For the text-containing cell, return its midpoint in (X, Y) coordinate format. 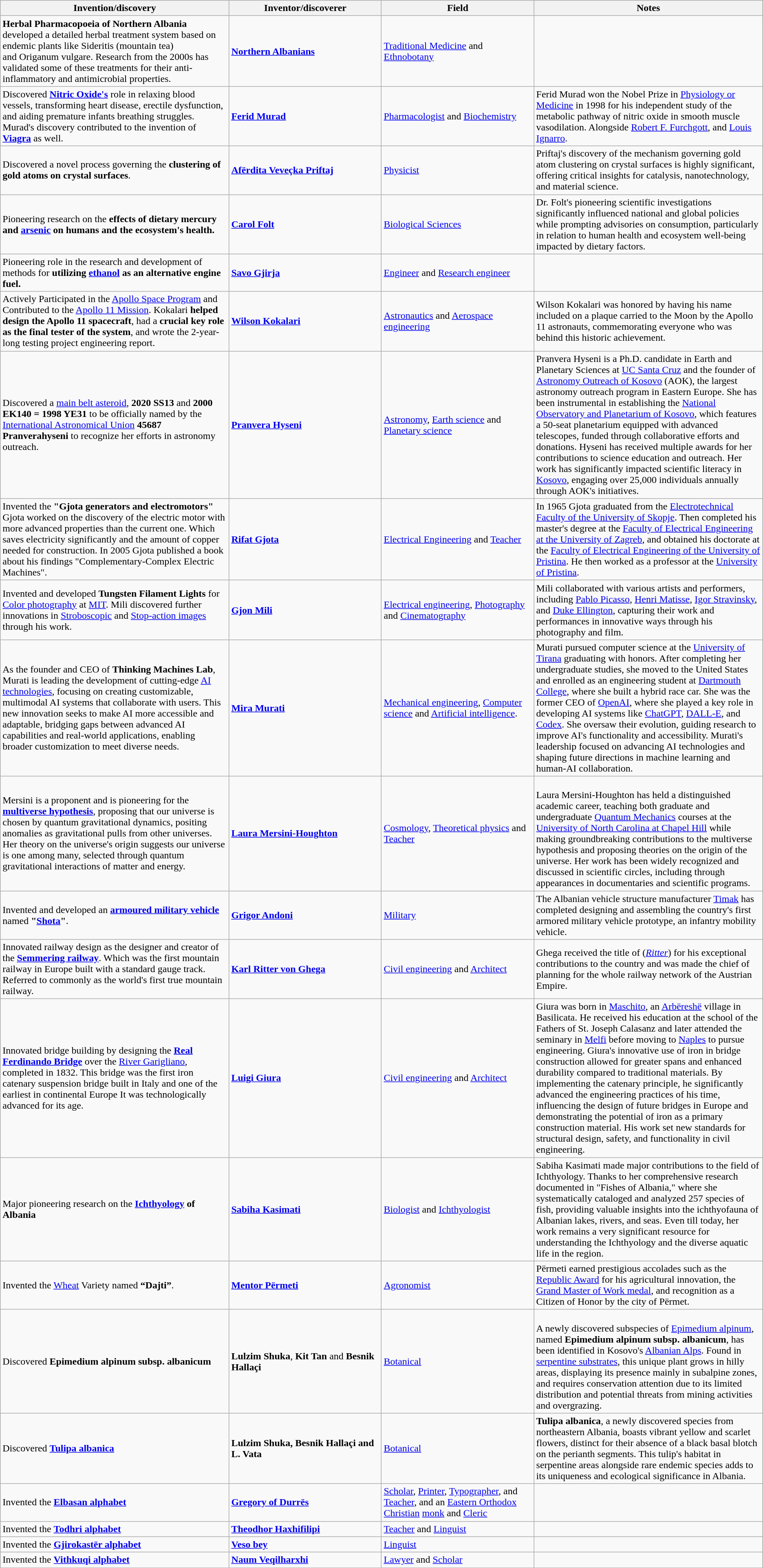
Biologist and Ichthyologist (458, 1209)
Savo Gjirja (305, 273)
Gjon Mili (305, 610)
Lulzim Shuka, Kit Tan and Besnik Hallaçi (305, 1361)
Electrical Engineering and Teacher (458, 539)
Lulzim Shuka, Besnik Hallaçi and L. Vata (305, 1449)
Pharmacologist and Biochemistry (458, 116)
Invented the Wheat Variety named “Dajti”. (115, 1286)
Biological Sciences (458, 224)
Cosmology, Theoretical physics and Teacher (458, 833)
Theodhor Haxhifilipi (305, 1529)
Discovered a novel process governing the clustering of gold atoms on crystal surfaces. (115, 170)
Pranvera Hyseni (305, 425)
Ferid Murad (305, 116)
Linguist (458, 1544)
Teacher and Linguist (458, 1529)
Traditional Medicine and Ethnobotany (458, 51)
Mira Murati (305, 708)
Military (458, 915)
Luigi Giura (305, 1078)
Invented the Todhri alphabet (115, 1529)
Carol Folt (305, 224)
Scholar, Printer, Typographer, and Teacher, and an Eastern Orthodox Christian monk and Cleric (458, 1502)
Inventor/discoverer (305, 8)
Sabiha Kasimati (305, 1209)
Wilson Kokalari (305, 321)
Electrical engineering, Photography and Cinematography (458, 610)
Rifat Gjota (305, 539)
Invented the Vithkuqi alphabet (115, 1560)
Grigor Andoni (305, 915)
Naum Veqilharxhi (305, 1560)
Lawyer and Scholar (458, 1560)
Invented and developed an armoured military vehicle named "Shota". (115, 915)
Pioneering research on the effects of dietary mercury and arsenic on humans and the ecosystem's health. (115, 224)
Physicist (458, 170)
Astronomy, Earth science and Planetary science (458, 425)
Veso bey (305, 1544)
Mentor Përmeti (305, 1286)
Northern Albanians (305, 51)
Afërdita Veveçka Priftaj (305, 170)
Mechanical engineering, Computer science and Artificial intelligence. (458, 708)
Invention/discovery (115, 8)
Gregory of Durrës (305, 1502)
Engineer and Research engineer (458, 273)
Invented the Elbasan alphabet (115, 1502)
Discovered Tulipa albanica (115, 1449)
Laura Mersini-Houghton (305, 833)
Invented the Gjirokastër alphabet (115, 1544)
Field (458, 8)
Major pioneering research on the Ichthyology of Albania (115, 1209)
Discovered Epimedium alpinum subsp. albanicum (115, 1361)
Agronomist (458, 1286)
Notes (648, 8)
Karl Ritter von Ghega (305, 969)
Astronautics and Aerospace engineering (458, 321)
Pioneering role in the research and development of methods for utilizing ethanol as an alternative engine fuel. (115, 273)
